Identify which cell holds the provided text, then report its [X, Y] central coordinate. 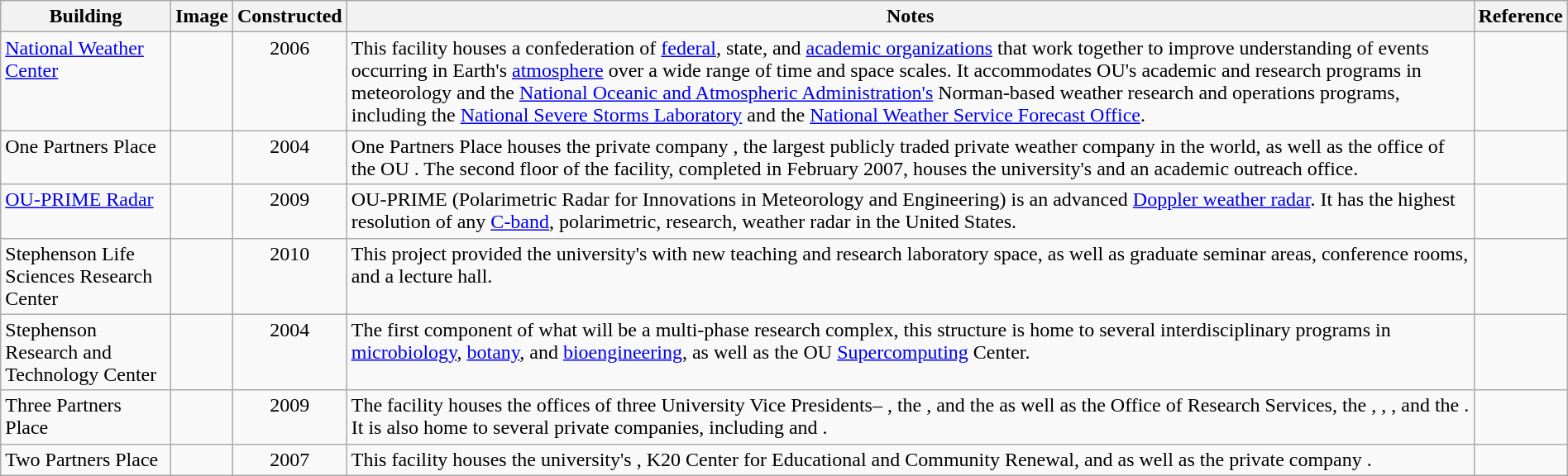
Notes [910, 17]
Reference [1520, 17]
Three Partners Place [86, 416]
2007 [289, 459]
Building [86, 17]
Two Partners Place [86, 459]
National Weather Center [86, 81]
OU-PRIME Radar [86, 212]
2010 [289, 276]
One Partners Place [86, 157]
2006 [289, 81]
This facility houses the university's , K20 Center for Educational and Community Renewal, and as well as the private company . [910, 459]
Constructed [289, 17]
Image [202, 17]
Stephenson Research and Technology Center [86, 352]
Stephenson Life Sciences Research Center [86, 276]
